Return the (x, y) coordinate for the center point of the cell that contains the specified text.  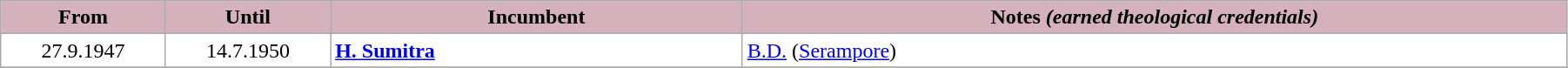
B.D. (Serampore) (1154, 51)
Incumbent (537, 17)
27.9.1947 (84, 51)
Notes (earned theological credentials) (1154, 17)
From (84, 17)
H. Sumitra (537, 51)
14.7.1950 (247, 51)
Until (247, 17)
